Pinpoint the cell where the given text exists, returning its (x, y) midpoint coordinate. 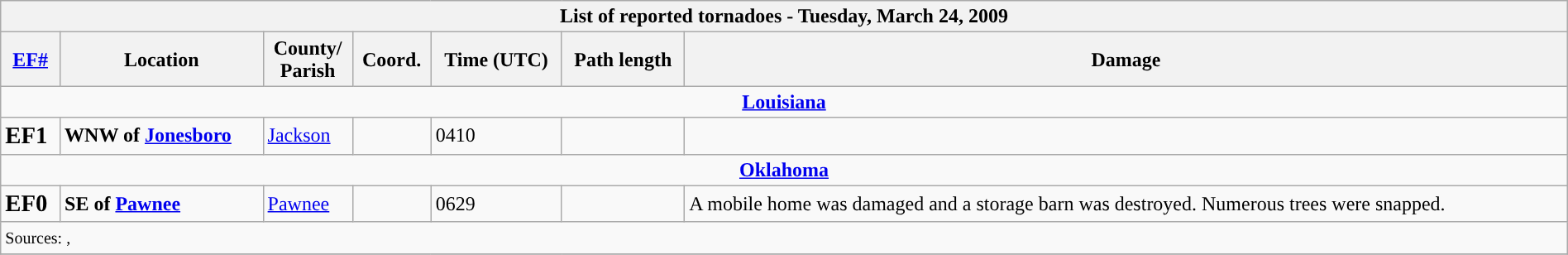
Louisiana (784, 102)
Pawnee (308, 204)
County/Parish (308, 60)
Time (UTC) (496, 60)
Sources: , (784, 238)
List of reported tornadoes - Tuesday, March 24, 2009 (784, 17)
EF0 (31, 204)
Jackson (308, 136)
EF# (31, 60)
Coord. (392, 60)
0629 (496, 204)
Location (162, 60)
A mobile home was damaged and a storage barn was destroyed. Numerous trees were snapped. (1126, 204)
Damage (1126, 60)
SE of Pawnee (162, 204)
0410 (496, 136)
Path length (624, 60)
Oklahoma (784, 170)
WNW of Jonesboro (162, 136)
EF1 (31, 136)
